Locate the cell with the specified text and output its (x, y) center coordinate. 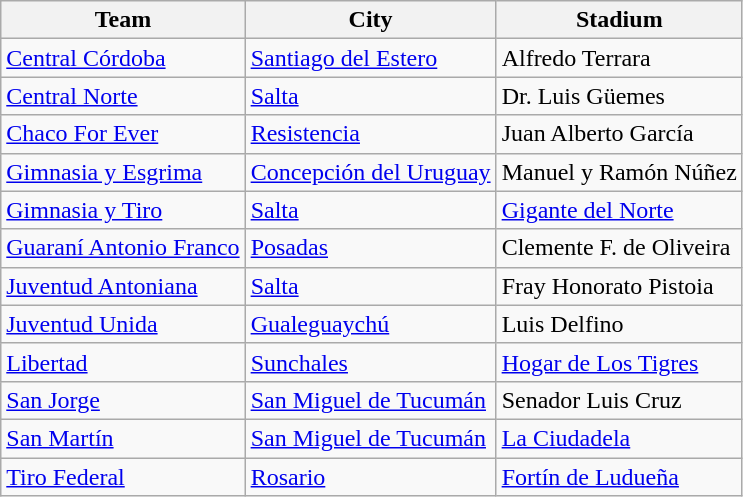
Chaco For Ever (123, 134)
Luis Delfino (619, 324)
Stadium (619, 20)
Team (123, 20)
Concepción del Uruguay (370, 172)
Juan Alberto García (619, 134)
Guaraní Antonio Franco (123, 248)
Gualeguaychú (370, 324)
Gigante del Norte (619, 210)
Alfredo Terrara (619, 58)
Resistencia (370, 134)
Central Norte (123, 96)
City (370, 20)
Libertad (123, 362)
Fray Honorato Pistoia (619, 286)
Sunchales (370, 362)
Gimnasia y Esgrima (123, 172)
Juventud Unida (123, 324)
Santiago del Estero (370, 58)
Central Córdoba (123, 58)
Hogar de Los Tigres (619, 362)
Senador Luis Cruz (619, 400)
Dr. Luis Güemes (619, 96)
Rosario (370, 477)
Tiro Federal (123, 477)
Manuel y Ramón Núñez (619, 172)
Posadas (370, 248)
La Ciudadela (619, 438)
Fortín de Ludueña (619, 477)
Clemente F. de Oliveira (619, 248)
Gimnasia y Tiro (123, 210)
San Jorge (123, 400)
San Martín (123, 438)
Juventud Antoniana (123, 286)
